Locate the cell with the specified text and output its (x, y) center coordinate. 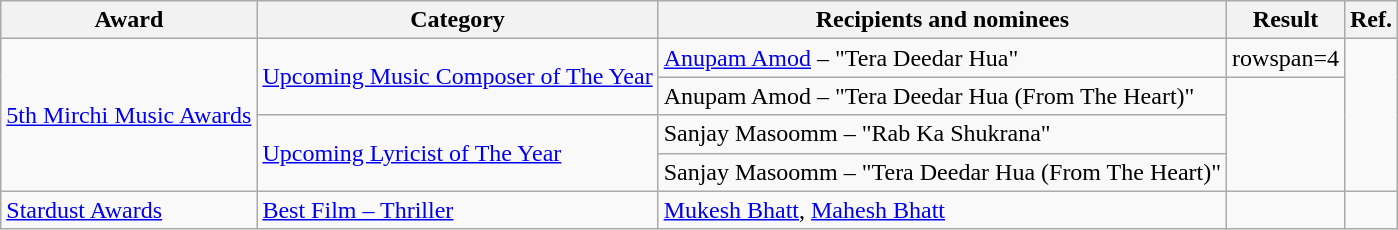
rowspan=4 (1286, 58)
Ref. (1370, 20)
Upcoming Music Composer of The Year (458, 77)
Best Film – Thriller (458, 210)
Award (129, 20)
Anupam Amod – "Tera Deedar Hua" (942, 58)
Stardust Awards (129, 210)
Anupam Amod – "Tera Deedar Hua (From The Heart)" (942, 96)
Result (1286, 20)
Upcoming Lyricist of The Year (458, 153)
Mukesh Bhatt, Mahesh Bhatt (942, 210)
Sanjay Masoomm – "Tera Deedar Hua (From The Heart)" (942, 172)
Sanjay Masoomm – "Rab Ka Shukrana" (942, 134)
Recipients and nominees (942, 20)
Category (458, 20)
5th Mirchi Music Awards (129, 115)
